Pinpoint the cell where the given text exists, returning its [X, Y] midpoint coordinate. 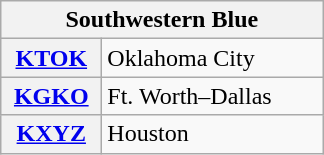
KGKO [52, 96]
Houston [212, 134]
Ft. Worth–Dallas [212, 96]
KXYZ [52, 134]
Oklahoma City [212, 58]
Southwestern Blue [162, 20]
KTOK [52, 58]
